From the cell containing the given text, extract its center point as (x, y) coordinate. 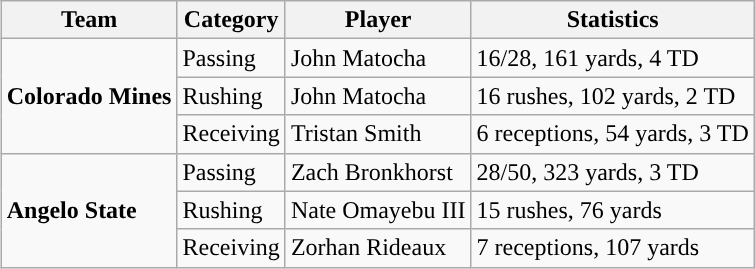
16/28, 161 yards, 4 TD (612, 58)
Zach Bronkhorst (378, 172)
Nate Omayebu III (378, 210)
16 rushes, 102 yards, 2 TD (612, 96)
Zorhan Rideaux (378, 248)
Angelo State (89, 210)
15 rushes, 76 yards (612, 210)
28/50, 323 yards, 3 TD (612, 172)
Team (89, 20)
Category (231, 20)
Tristan Smith (378, 134)
Colorado Mines (89, 96)
Player (378, 20)
7 receptions, 107 yards (612, 248)
6 receptions, 54 yards, 3 TD (612, 134)
Statistics (612, 20)
